For the text-containing cell, return its midpoint in [X, Y] coordinate format. 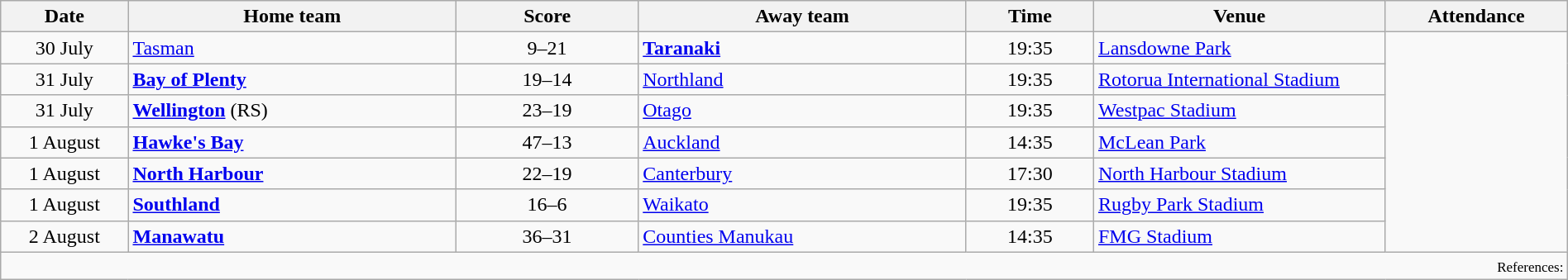
Rotorua International Stadium [1239, 79]
47–13 [547, 142]
16–6 [547, 205]
Rugby Park Stadium [1239, 205]
Lansdowne Park [1239, 48]
Score [547, 17]
17:30 [1030, 173]
Date [65, 17]
Wellington (RS) [293, 111]
Otago [802, 111]
30 July [65, 48]
9–21 [547, 48]
McLean Park [1239, 142]
Tasman [293, 48]
Auckland [802, 142]
FMG Stadium [1239, 236]
Away team [802, 17]
References: [784, 266]
Home team [293, 17]
Attendance [1476, 17]
Canterbury [802, 173]
Counties Manukau [802, 236]
Southland [293, 205]
Manawatu [293, 236]
Taranaki [802, 48]
Time [1030, 17]
Bay of Plenty [293, 79]
Northland [802, 79]
2 August [65, 236]
22–19 [547, 173]
Venue [1239, 17]
19–14 [547, 79]
Westpac Stadium [1239, 111]
North Harbour [293, 173]
North Harbour Stadium [1239, 173]
23–19 [547, 111]
Hawke's Bay [293, 142]
36–31 [547, 236]
Waikato [802, 205]
